Identify which cell holds the provided text, then report its (x, y) central coordinate. 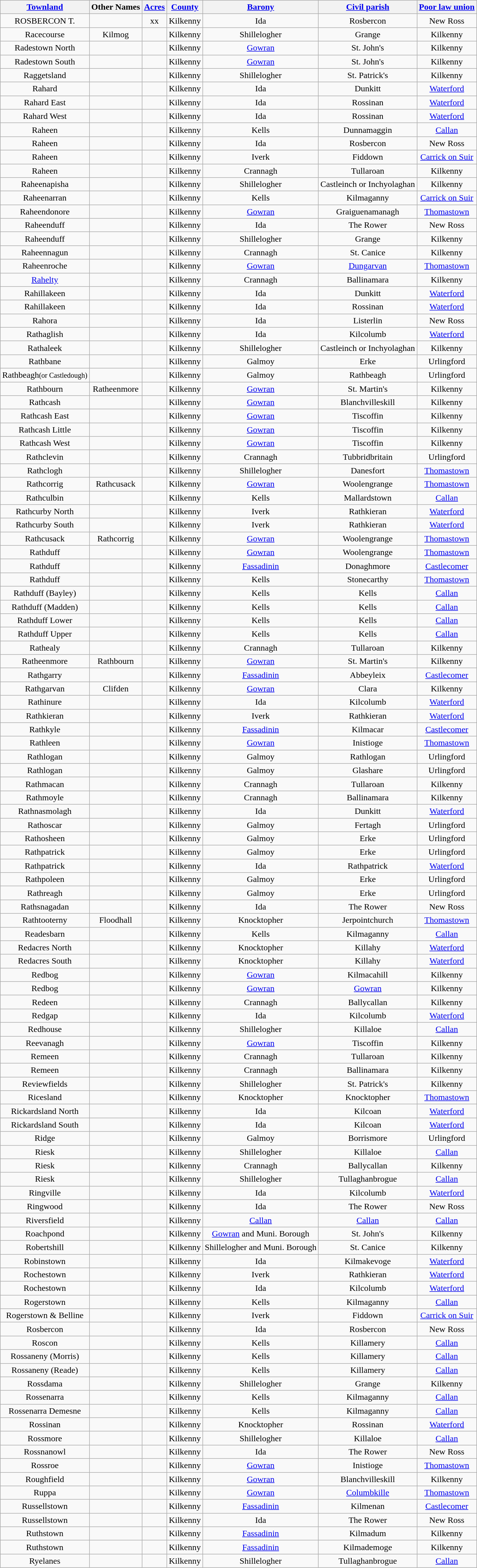
Ringwood (45, 1206)
Donaghmore (367, 566)
Civil parish (367, 7)
Rogerstown (45, 1302)
Rathaglish (45, 334)
Fertagh (367, 825)
Clara (367, 689)
Rathtooterny (45, 920)
Ringville (45, 1193)
Rathcash East (45, 416)
Shillelogher and Muni. Borough (261, 1247)
Rahelty (45, 280)
Floodhall (115, 920)
Raheendonore (45, 212)
Rossnanowl (45, 1452)
Rossaneny (Reade) (45, 1370)
Mallardstown (367, 498)
Roughfield (45, 1479)
Ricesland (45, 1097)
Poor law union (447, 7)
Rathduff Upper (45, 634)
Reevanagh (45, 1043)
Redeen (45, 1002)
Other Names (115, 7)
Tubbridbritain (367, 457)
Reviewfields (45, 1084)
Danesfort (367, 471)
Kilmadum (367, 1534)
Rossenarra Demesne (45, 1411)
Columbkille (367, 1493)
Racecourse (45, 34)
Rathcash Little (45, 430)
Acres (155, 7)
Townland (45, 7)
Rathmacan (45, 784)
Radestown South (45, 62)
Rathealy (45, 648)
Redhouse (45, 1029)
Roachpond (45, 1234)
Raheenapisha (45, 184)
Rathinure (45, 702)
Rathpoleen (45, 879)
Rathbeagh (367, 375)
Rathnasmolagh (45, 811)
Rathsnagadan (45, 907)
Ryelanes (45, 1561)
Abbeyleix (367, 675)
Rathkyle (45, 729)
Rossroe (45, 1465)
Radestown North (45, 48)
Robinstown (45, 1261)
Kilmademoge (367, 1547)
Rathbeagh(or Castledough) (45, 375)
Rathosheen (45, 839)
Kilmacar (367, 729)
Rathclogh (45, 471)
Jerpointchurch (367, 920)
Raheenarran (45, 198)
Borrismore (367, 1138)
Redgap (45, 1015)
Graiguenamanagh (367, 212)
Rossmore (45, 1438)
Kilmakevoge (367, 1261)
Rathduff (Bayley) (45, 593)
Raheenroche (45, 266)
Roscon (45, 1343)
Kilmog (115, 34)
Rathclevin (45, 457)
Rahora (45, 320)
Rathbane (45, 361)
Ruppa (45, 1493)
Kilmenan (367, 1506)
Rickardsland South (45, 1125)
Rathreagh (45, 893)
Rogerstown & Belline (45, 1316)
Dungarvan (367, 266)
Rathgarvan (45, 689)
Rathduff Lower (45, 621)
Rathduff (Madden) (45, 607)
Gowran and Muni. Borough (261, 1234)
Rickardsland North (45, 1111)
Riversfield (45, 1220)
Ridge (45, 1138)
ROSBERCON T. (45, 21)
Rathculbin (45, 498)
Rossenarra (45, 1397)
Rathgarry (45, 675)
Raheennagun (45, 252)
Robertshill (45, 1247)
xx (155, 21)
Rossdama (45, 1384)
Raggetsland (45, 75)
Redacres South (45, 961)
Rathcash West (45, 443)
Barony (261, 7)
Redacres North (45, 947)
Rathleen (45, 743)
Rathcurby North (45, 511)
Dunnamaggin (367, 130)
County (185, 7)
Rathaleek (45, 348)
Rahard West (45, 116)
Rathmoyle (45, 797)
Rahard East (45, 102)
Listerlin (367, 320)
Glashare (367, 770)
Rathcurby South (45, 525)
Clifden (115, 689)
Rahard (45, 89)
Rathcash (45, 402)
Kilmacahill (367, 975)
Rathoscar (45, 825)
Stonecarthy (367, 579)
Readesbarn (45, 934)
Rossaneny (Morris) (45, 1356)
